Extract the [x, y] coordinate from the center of the cell holding the provided text.  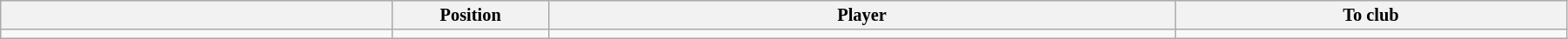
Position [471, 15]
To club [1371, 15]
Player [862, 15]
